Find where the given text appears and provide that cell's center as [x, y] coordinate. 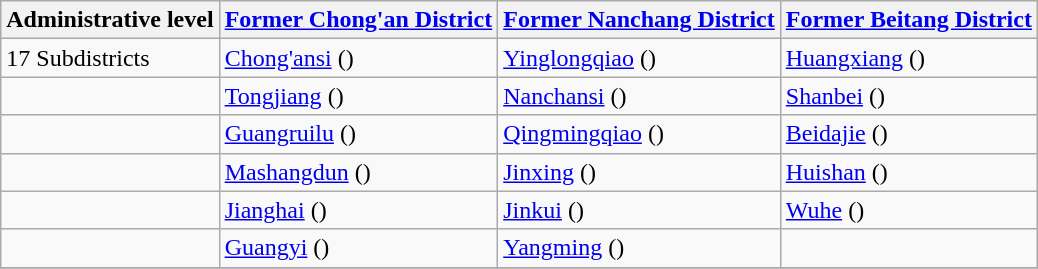
Jinxing () [640, 172]
Mashangdun () [358, 172]
Shanbei () [908, 96]
Jianghai () [358, 210]
Former Chong'an District [358, 20]
Yinglongqiao () [640, 58]
Beidajie () [908, 134]
Chong'ansi () [358, 58]
Administrative level [110, 20]
Qingmingqiao () [640, 134]
Yangming () [640, 248]
Former Nanchang District [640, 20]
Former Beitang District [908, 20]
Huishan () [908, 172]
Huangxiang () [908, 58]
17 Subdistricts [110, 58]
Guangruilu () [358, 134]
Guangyi () [358, 248]
Wuhe () [908, 210]
Nanchansi () [640, 96]
Jinkui () [640, 210]
Tongjiang () [358, 96]
